Identify which cell holds the provided text, then report its [X, Y] central coordinate. 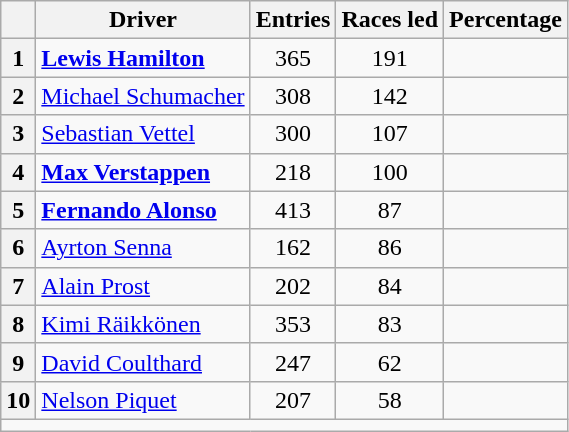
9 [18, 362]
86 [390, 248]
191 [390, 58]
413 [293, 210]
100 [390, 172]
Driver [143, 20]
87 [390, 210]
3 [18, 134]
308 [293, 96]
353 [293, 324]
8 [18, 324]
David Coulthard [143, 362]
Alain Prost [143, 286]
62 [390, 362]
Nelson Piquet [143, 400]
107 [390, 134]
83 [390, 324]
4 [18, 172]
84 [390, 286]
58 [390, 400]
Lewis Hamilton [143, 58]
207 [293, 400]
162 [293, 248]
7 [18, 286]
Sebastian Vettel [143, 134]
365 [293, 58]
1 [18, 58]
2 [18, 96]
10 [18, 400]
Michael Schumacher [143, 96]
6 [18, 248]
247 [293, 362]
142 [390, 96]
Percentage [506, 20]
202 [293, 286]
Races led [390, 20]
218 [293, 172]
Max Verstappen [143, 172]
Kimi Räikkönen [143, 324]
5 [18, 210]
Ayrton Senna [143, 248]
Entries [293, 20]
Fernando Alonso [143, 210]
300 [293, 134]
